Detect which cell encompasses the target text, then output its (x, y) center coordinate. 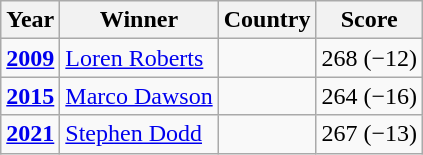
Marco Dawson (139, 96)
268 (−12) (370, 58)
2015 (30, 96)
2009 (30, 58)
2021 (30, 134)
Score (370, 20)
Year (30, 20)
Country (267, 20)
267 (−13) (370, 134)
Loren Roberts (139, 58)
Stephen Dodd (139, 134)
Winner (139, 20)
264 (−16) (370, 96)
